From the cell containing the given text, extract its center point as (x, y) coordinate. 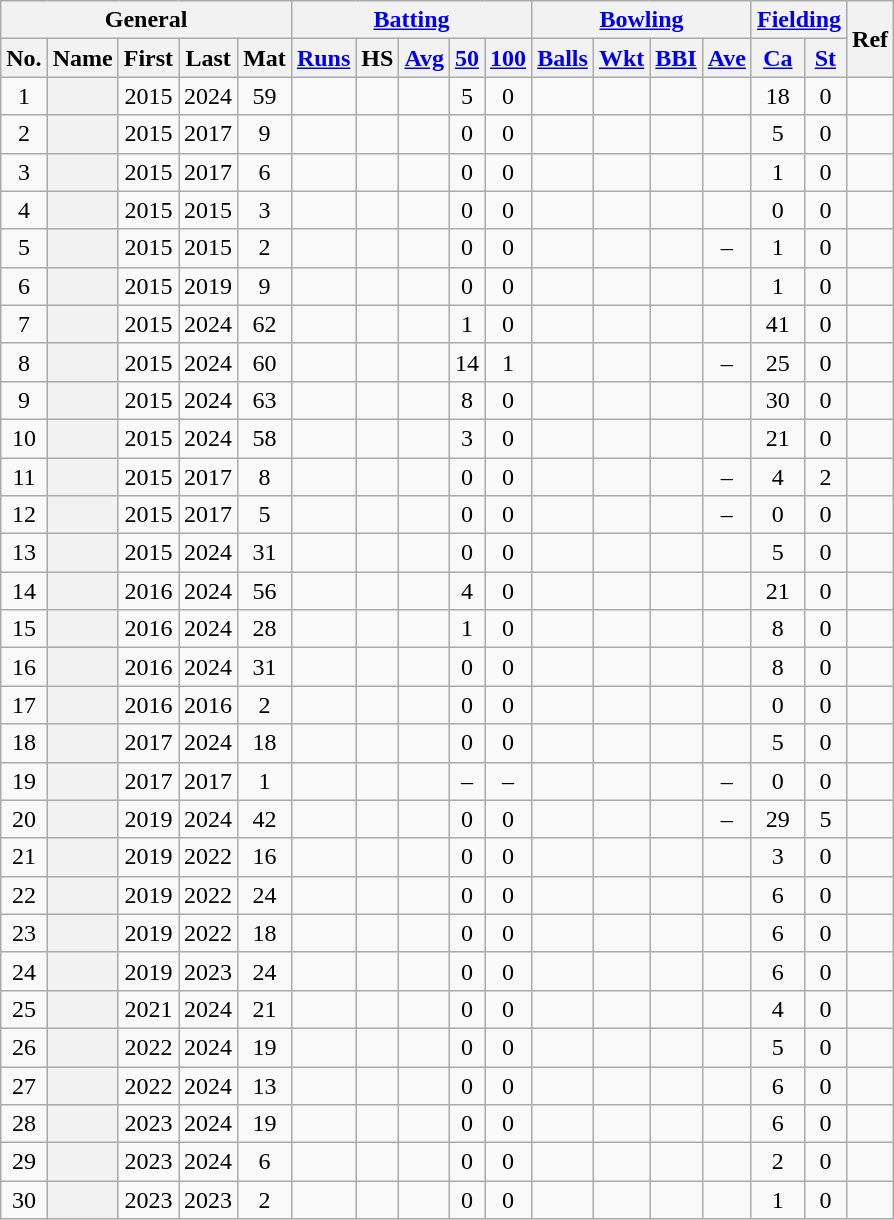
56 (265, 591)
11 (24, 477)
10 (24, 438)
41 (778, 324)
100 (508, 58)
No. (24, 58)
7 (24, 324)
Avg (424, 58)
Runs (323, 58)
HS (378, 58)
27 (24, 1085)
60 (265, 362)
Wkt (621, 58)
Ca (778, 58)
50 (466, 58)
62 (265, 324)
2021 (148, 1009)
Mat (265, 58)
Bowling (642, 20)
22 (24, 895)
59 (265, 96)
First (148, 58)
St (825, 58)
Name (82, 58)
BBI (676, 58)
42 (265, 819)
23 (24, 933)
26 (24, 1047)
15 (24, 629)
17 (24, 705)
Last (208, 58)
Ref (870, 39)
20 (24, 819)
General (146, 20)
Balls (563, 58)
Ave (726, 58)
58 (265, 438)
Fielding (798, 20)
12 (24, 515)
Batting (411, 20)
63 (265, 400)
